Return the [x, y] coordinate for the center point of the cell that contains the specified text.  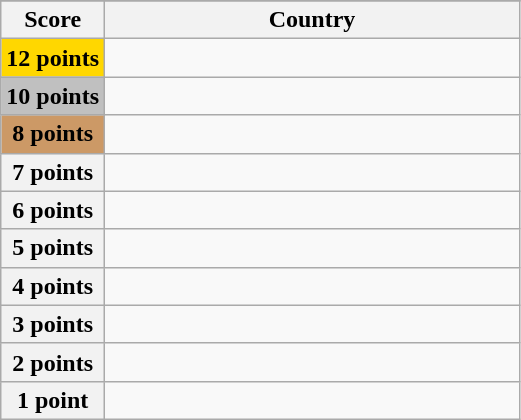
Score [53, 20]
2 points [53, 362]
6 points [53, 210]
8 points [53, 134]
10 points [53, 96]
Country [312, 20]
3 points [53, 324]
5 points [53, 248]
7 points [53, 172]
12 points [53, 58]
4 points [53, 286]
1 point [53, 400]
